From the cell containing the given text, extract its center point as [x, y] coordinate. 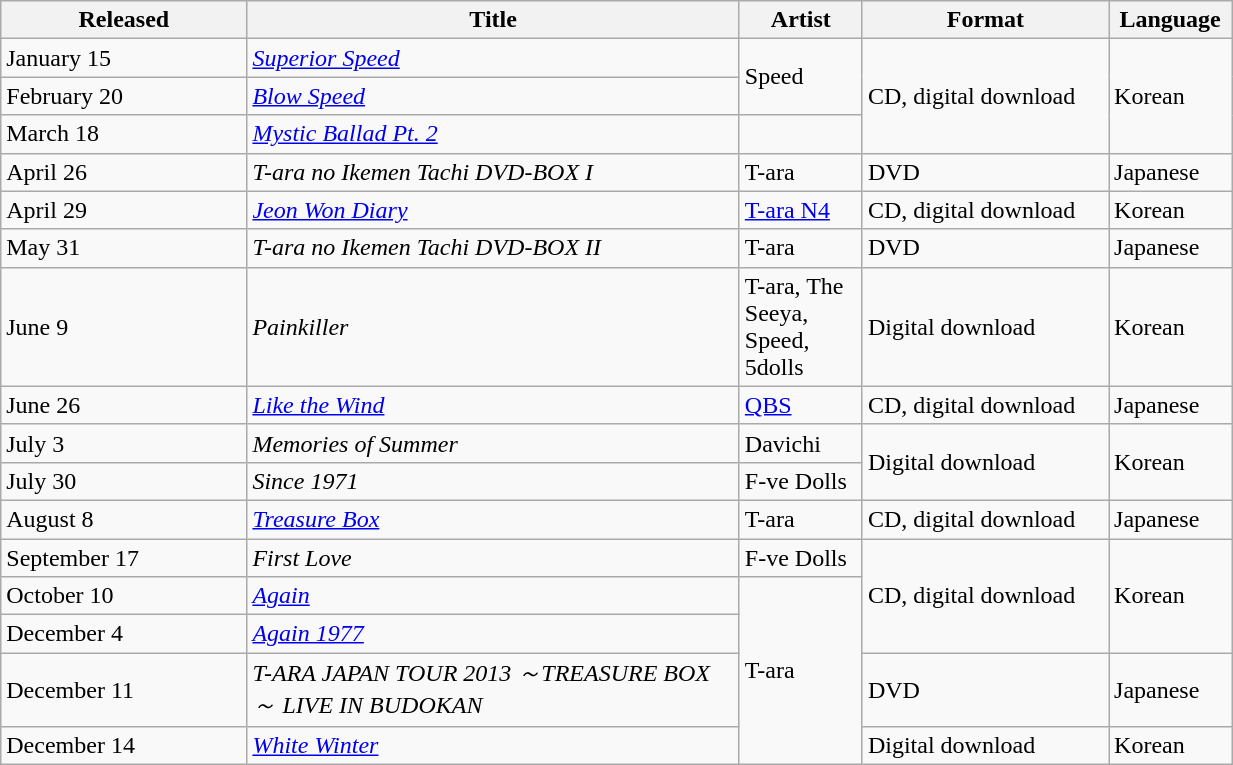
April 26 [124, 172]
January 15 [124, 58]
T-ara no Ikemen Tachi DVD-BOX II [493, 248]
April 29 [124, 210]
Since 1971 [493, 481]
Blow Speed [493, 96]
August 8 [124, 519]
Released [124, 20]
June 26 [124, 405]
Memories of Summer [493, 443]
May 31 [124, 248]
Painkiller [493, 326]
T-ara N4 [800, 210]
T-ara, The Seeya, Speed, 5dolls [800, 326]
Again [493, 596]
T-ARA JAPAN TOUR 2013 ～TREASURE BOX～ LIVE IN BUDOKAN [493, 690]
Format [985, 20]
Again 1977 [493, 634]
Superior Speed [493, 58]
June 9 [124, 326]
February 20 [124, 96]
July 3 [124, 443]
July 30 [124, 481]
Like the Wind [493, 405]
Jeon Won Diary [493, 210]
September 17 [124, 557]
Language [1170, 20]
Artist [800, 20]
December 14 [124, 746]
T-ara no Ikemen Tachi DVD-BOX I [493, 172]
Treasure Box [493, 519]
October 10 [124, 596]
December 11 [124, 690]
Mystic Ballad Pt. 2 [493, 134]
First Love [493, 557]
December 4 [124, 634]
Davichi [800, 443]
Speed [800, 77]
Title [493, 20]
White Winter [493, 746]
March 18 [124, 134]
QBS [800, 405]
